For the text-containing cell, return its midpoint in (X, Y) coordinate format. 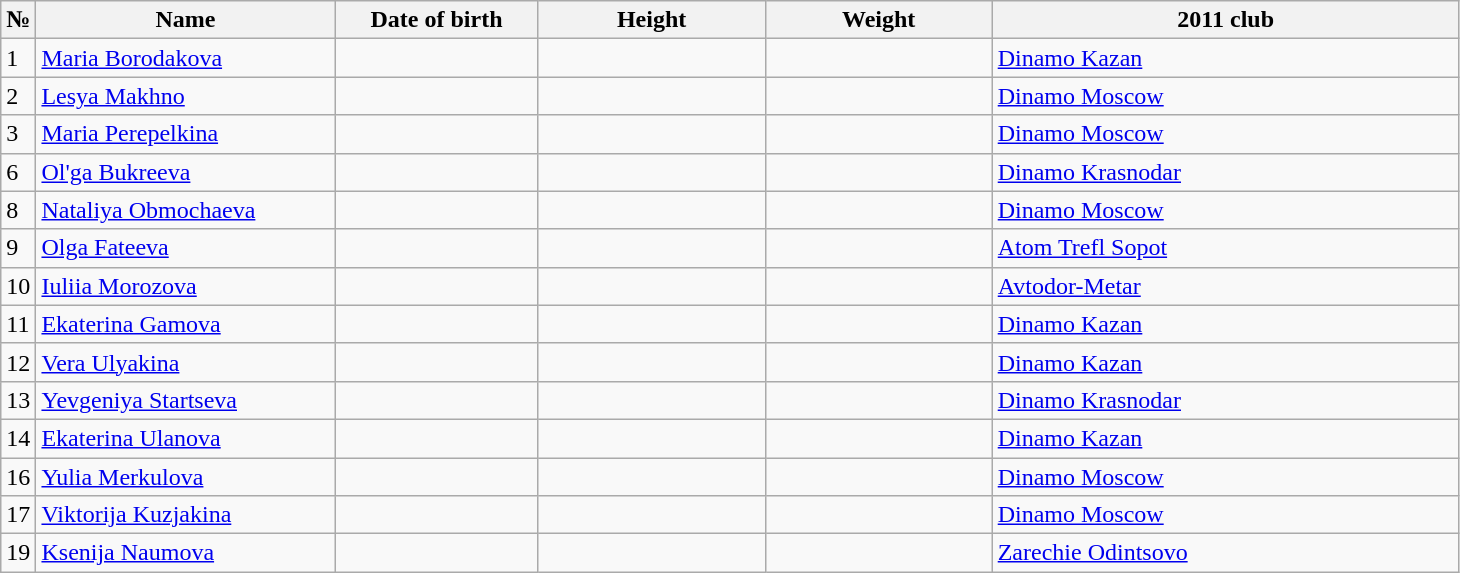
Yevgeniya Startseva (186, 400)
№ (18, 20)
13 (18, 400)
Height (652, 20)
Vera Ulyakina (186, 362)
16 (18, 477)
2011 club (1226, 20)
14 (18, 438)
Zarechie Odintsovo (1226, 553)
8 (18, 210)
3 (18, 134)
17 (18, 515)
1 (18, 58)
Date of birth (436, 20)
Ekaterina Gamova (186, 324)
Yulia Merkulova (186, 477)
Avtodor-Metar (1226, 286)
Ksenija Naumova (186, 553)
Maria Borodakova (186, 58)
Maria Perepelkina (186, 134)
Name (186, 20)
Olga Fateeva (186, 248)
Viktorija Kuzjakina (186, 515)
10 (18, 286)
Ol'ga Bukreeva (186, 172)
Nataliya Obmochaeva (186, 210)
12 (18, 362)
2 (18, 96)
Iuliia Morozova (186, 286)
9 (18, 248)
6 (18, 172)
Lesya Makhno (186, 96)
Atom Trefl Sopot (1226, 248)
Weight (878, 20)
Ekaterina Ulanova (186, 438)
11 (18, 324)
19 (18, 553)
